Return the [x, y] coordinate for the center point of the cell that contains the specified text.  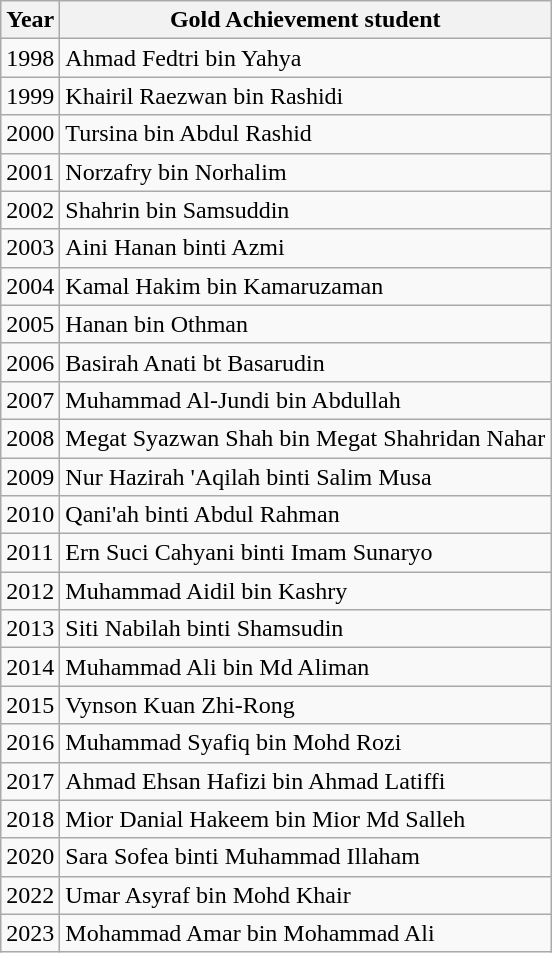
Basirah Anati bt Basarudin [306, 362]
Qani'ah binti Abdul Rahman [306, 515]
2023 [30, 933]
2006 [30, 362]
2017 [30, 781]
1998 [30, 58]
Aini Hanan binti Azmi [306, 248]
2016 [30, 743]
Muhammad Syafiq bin Mohd Rozi [306, 743]
Hanan bin Othman [306, 324]
Ahmad Ehsan Hafizi bin Ahmad Latiffi [306, 781]
2004 [30, 286]
2012 [30, 591]
2000 [30, 134]
Muhammad Ali bin Md Aliman [306, 667]
2011 [30, 553]
2013 [30, 629]
Nur Hazirah 'Aqilah binti Salim Musa [306, 477]
2015 [30, 705]
2008 [30, 438]
2022 [30, 895]
Year [30, 20]
2014 [30, 667]
2001 [30, 172]
Gold Achievement student [306, 20]
2003 [30, 248]
Norzafry bin Norhalim [306, 172]
Kamal Hakim bin Kamaruzaman [306, 286]
Muhammad Al-Jundi bin Abdullah [306, 400]
Mohammad Amar bin Mohammad Ali [306, 933]
2009 [30, 477]
Shahrin bin Samsuddin [306, 210]
Siti Nabilah binti Shamsudin [306, 629]
2018 [30, 819]
Sara Sofea binti Muhammad Illaham [306, 857]
Vynson Kuan Zhi-Rong [306, 705]
Muhammad Aidil bin Kashry [306, 591]
Mior Danial Hakeem bin Mior Md Salleh [306, 819]
2002 [30, 210]
2007 [30, 400]
1999 [30, 96]
Umar Asyraf bin Mohd Khair [306, 895]
2020 [30, 857]
Khairil Raezwan bin Rashidi [306, 96]
Megat Syazwan Shah bin Megat Shahridan Nahar [306, 438]
2005 [30, 324]
Ern Suci Cahyani binti Imam Sunaryo [306, 553]
Ahmad Fedtri bin Yahya [306, 58]
2010 [30, 515]
Tursina bin Abdul Rashid [306, 134]
